Determine the [X, Y] coordinate at the center of the cell enclosing the given text.  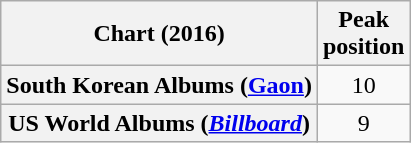
10 [363, 85]
Peakposition [363, 34]
US World Albums (Billboard) [160, 123]
Chart (2016) [160, 34]
South Korean Albums (Gaon) [160, 85]
9 [363, 123]
